Return (X, Y) of the center of cell containing provided text 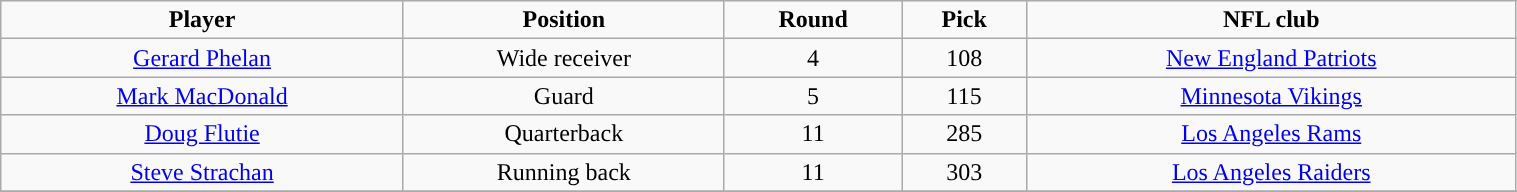
303 (964, 172)
Player (202, 20)
Los Angeles Rams (1271, 134)
115 (964, 96)
NFL club (1271, 20)
4 (813, 58)
108 (964, 58)
Minnesota Vikings (1271, 96)
Wide receiver (564, 58)
5 (813, 96)
Running back (564, 172)
Position (564, 20)
Pick (964, 20)
Mark MacDonald (202, 96)
New England Patriots (1271, 58)
Round (813, 20)
Guard (564, 96)
Los Angeles Raiders (1271, 172)
Doug Flutie (202, 134)
285 (964, 134)
Quarterback (564, 134)
Gerard Phelan (202, 58)
Steve Strachan (202, 172)
